Detect which cell encompasses the target text, then output its (x, y) center coordinate. 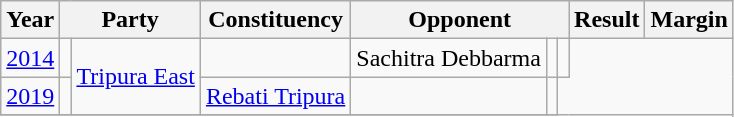
2019 (30, 96)
Sachitra Debbarma (449, 58)
Party (130, 20)
Tripura East (136, 77)
Result (607, 20)
Rebati Tripura (275, 96)
Year (30, 20)
2014 (30, 58)
Constituency (275, 20)
Margin (689, 20)
Opponent (460, 20)
